Identify which cell holds the provided text, then report its (x, y) central coordinate. 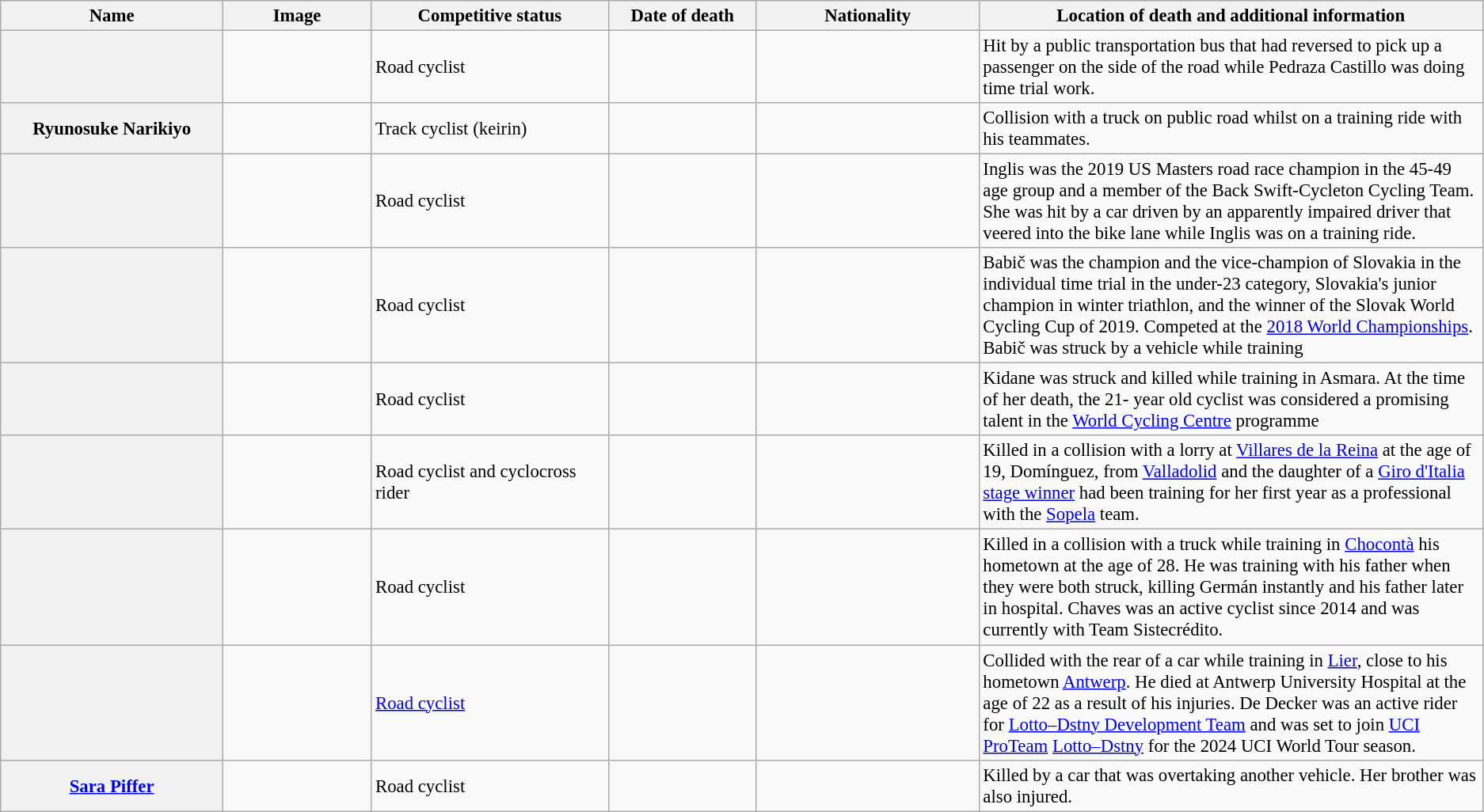
Ryunosuke Narikiyo (112, 128)
Hit by a public transportation bus that had reversed to pick up a passenger on the side of the road while Pedraza Castillo was doing time trial work. (1231, 67)
Location of death and additional information (1231, 16)
Nationality (868, 16)
Road cyclist and cyclocross rider (489, 483)
Sara Piffer (112, 785)
Track cyclist (keirin) (489, 128)
Killed by a car that was overtaking another vehicle. Her brother was also injured. (1231, 785)
Image (298, 16)
Competitive status (489, 16)
Date of death (683, 16)
Name (112, 16)
Collision with a truck on public road whilst on a training ride with his teammates. (1231, 128)
